Find where the given text appears and provide that cell's center as [x, y] coordinate. 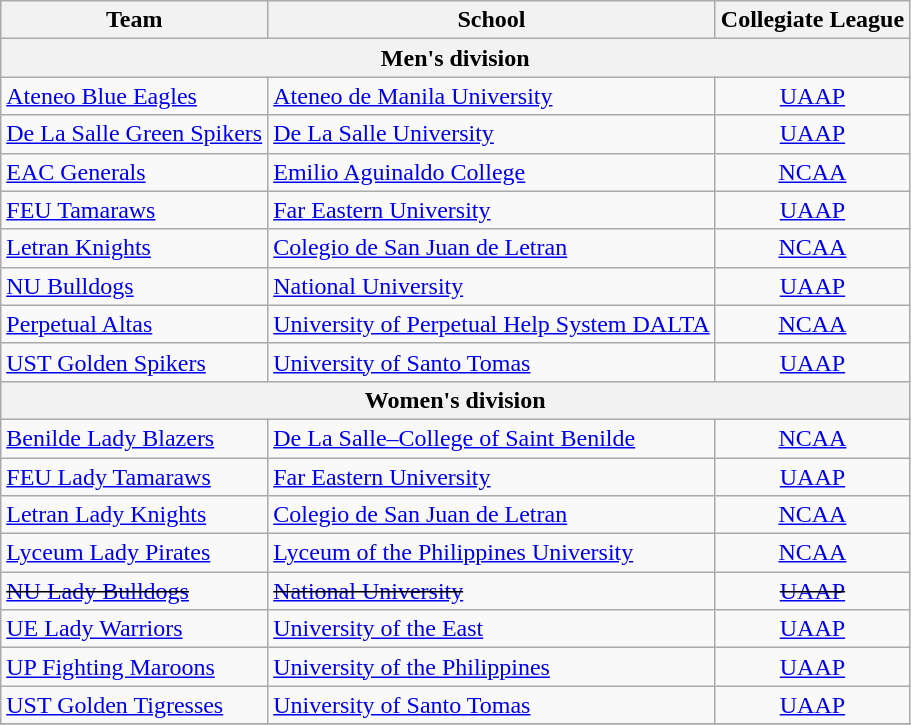
Ateneo de Manila University [492, 96]
UST Golden Spikers [134, 362]
UE Lady Warriors [134, 629]
School [492, 20]
Lyceum of the Philippines University [492, 553]
Ateneo Blue Eagles [134, 96]
University of the Philippines [492, 667]
UP Fighting Maroons [134, 667]
Women's division [456, 400]
Emilio Aguinaldo College [492, 172]
Benilde Lady Blazers [134, 438]
NU Bulldogs [134, 286]
University of Perpetual Help System DALTA [492, 324]
EAC Generals [134, 172]
Team [134, 20]
UST Golden Tigresses [134, 705]
Lyceum Lady Pirates [134, 553]
Perpetual Altas [134, 324]
University of the East [492, 629]
NU Lady Bulldogs [134, 591]
De La Salle Green Spikers [134, 134]
Letran Knights [134, 248]
Collegiate League [812, 20]
Letran Lady Knights [134, 515]
FEU Lady Tamaraws [134, 477]
Men's division [456, 58]
FEU Tamaraws [134, 210]
De La Salle–College of Saint Benilde [492, 438]
De La Salle University [492, 134]
